For the text-containing cell, return its midpoint in [x, y] coordinate format. 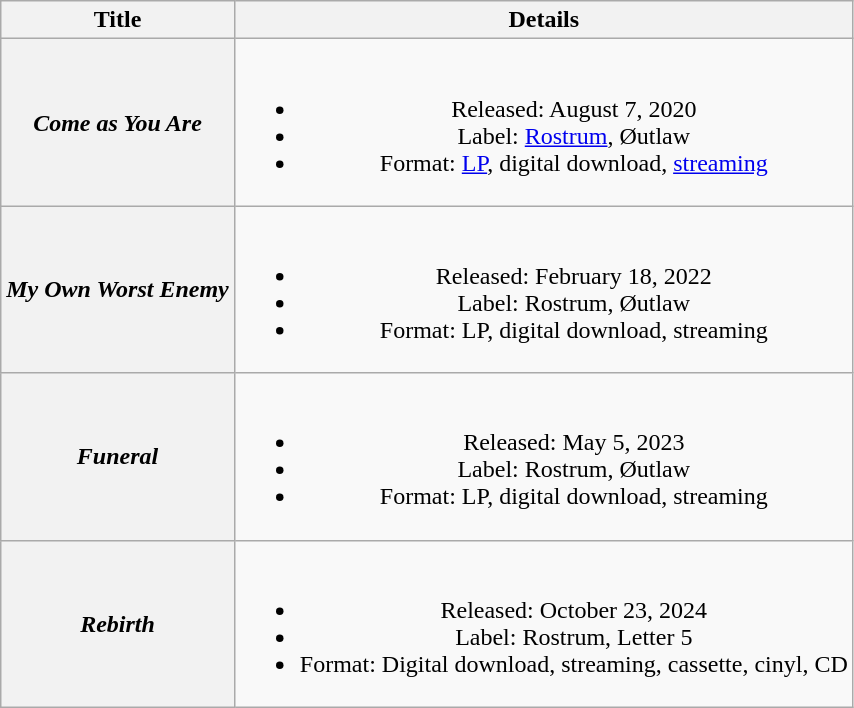
Rebirth [118, 624]
Title [118, 20]
My Own Worst Enemy [118, 290]
Released: October 23, 2024Label: Rostrum, Letter 5Format: Digital download, streaming, cassette, cinyl, CD [544, 624]
Released: February 18, 2022Label: Rostrum, ØutlawFormat: LP, digital download, streaming [544, 290]
Released: May 5, 2023Label: Rostrum, ØutlawFormat: LP, digital download, streaming [544, 456]
Funeral [118, 456]
Details [544, 20]
Come as You Are [118, 122]
Released: August 7, 2020Label: Rostrum, ØutlawFormat: LP, digital download, streaming [544, 122]
